Scan for the cell matching the given text and deliver its (x, y) coordinate at center. 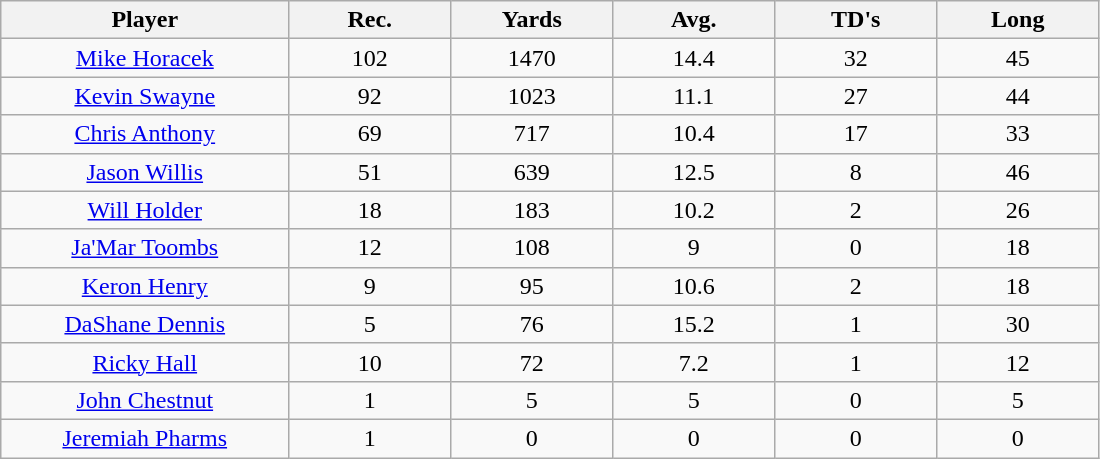
10.2 (694, 210)
108 (532, 248)
10.4 (694, 134)
183 (532, 210)
11.1 (694, 96)
Kevin Swayne (145, 96)
102 (370, 58)
Yards (532, 20)
26 (1018, 210)
Ja'Mar Toombs (145, 248)
32 (856, 58)
30 (1018, 324)
51 (370, 172)
33 (1018, 134)
76 (532, 324)
1470 (532, 58)
Mike Horacek (145, 58)
12.5 (694, 172)
1023 (532, 96)
10 (370, 362)
Ricky Hall (145, 362)
14.4 (694, 58)
45 (1018, 58)
639 (532, 172)
Chris Anthony (145, 134)
46 (1018, 172)
10.6 (694, 286)
69 (370, 134)
Player (145, 20)
72 (532, 362)
Avg. (694, 20)
DaShane Dennis (145, 324)
8 (856, 172)
Keron Henry (145, 286)
Rec. (370, 20)
Long (1018, 20)
Jason Willis (145, 172)
44 (1018, 96)
John Chestnut (145, 400)
Will Holder (145, 210)
15.2 (694, 324)
7.2 (694, 362)
92 (370, 96)
Jeremiah Pharms (145, 438)
27 (856, 96)
17 (856, 134)
95 (532, 286)
TD's (856, 20)
717 (532, 134)
